Output the (X, Y) coordinate of the center of the cell containing the given text.  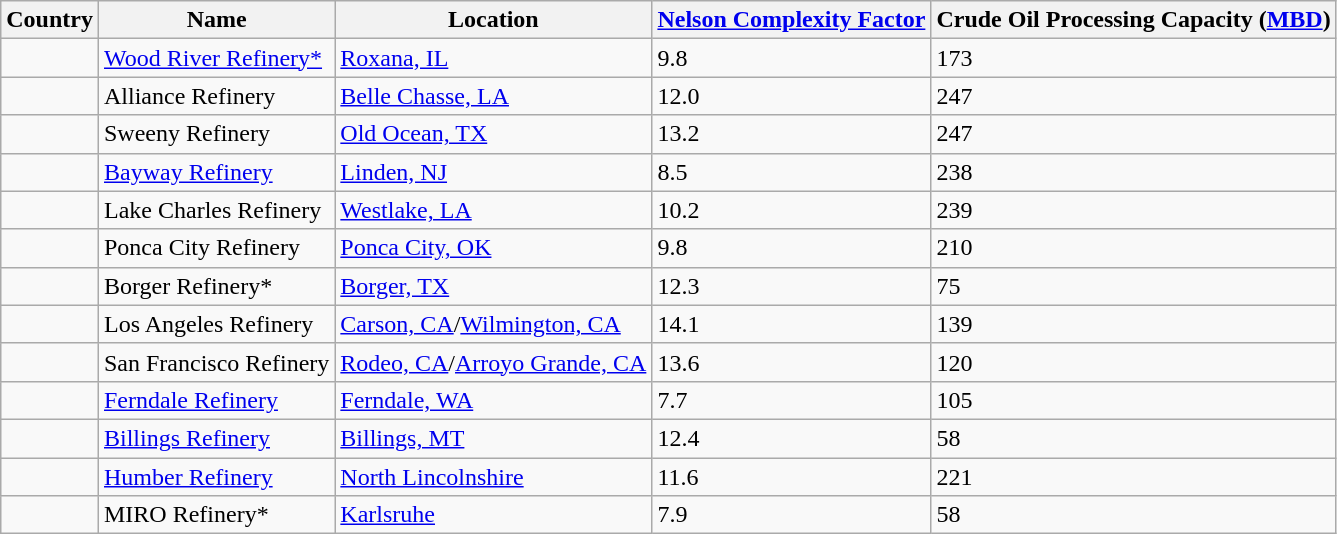
Lake Charles Refinery (216, 210)
12.4 (792, 438)
Ponca City, OK (494, 248)
Name (216, 20)
173 (1134, 58)
Roxana, IL (494, 58)
139 (1134, 324)
Billings Refinery (216, 438)
75 (1134, 286)
7.7 (792, 400)
105 (1134, 400)
Karlsruhe (494, 515)
120 (1134, 362)
Borger, TX (494, 286)
12.0 (792, 96)
Westlake, LA (494, 210)
Billings, MT (494, 438)
MIRO Refinery* (216, 515)
Crude Oil Processing Capacity (MBD) (1134, 20)
Humber Refinery (216, 477)
239 (1134, 210)
Borger Refinery* (216, 286)
Old Ocean, TX (494, 134)
Ferndale, WA (494, 400)
Carson, CA/Wilmington, CA (494, 324)
Belle Chasse, LA (494, 96)
13.6 (792, 362)
Nelson Complexity Factor (792, 20)
Alliance Refinery (216, 96)
Linden, NJ (494, 172)
San Francisco Refinery (216, 362)
210 (1134, 248)
12.3 (792, 286)
North Lincolnshire (494, 477)
Rodeo, CA/Arroyo Grande, CA (494, 362)
Wood River Refinery* (216, 58)
7.9 (792, 515)
Country (50, 20)
221 (1134, 477)
Sweeny Refinery (216, 134)
Location (494, 20)
238 (1134, 172)
14.1 (792, 324)
Ferndale Refinery (216, 400)
Bayway Refinery (216, 172)
10.2 (792, 210)
Ponca City Refinery (216, 248)
8.5 (792, 172)
Los Angeles Refinery (216, 324)
11.6 (792, 477)
13.2 (792, 134)
